Determine the (x, y) coordinate at the center of the cell enclosing the given text.  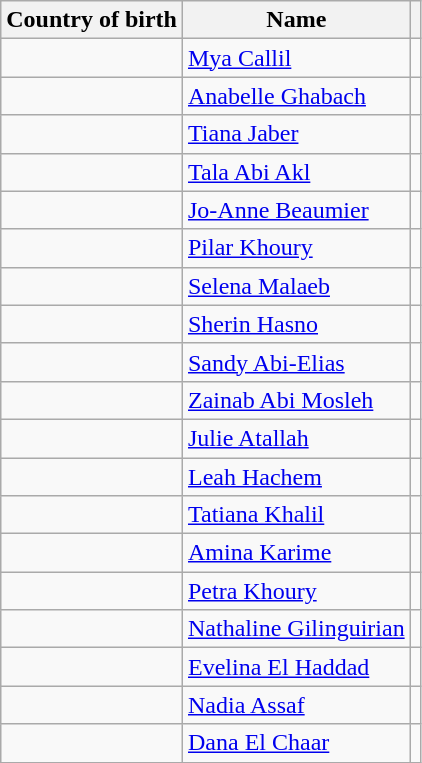
Mya Callil (296, 58)
Sandy Abi-Elias (296, 362)
Country of birth (92, 20)
Tala Abi Akl (296, 172)
Anabelle Ghabach (296, 96)
Nathaline Gilinguirian (296, 629)
Pilar Khoury (296, 248)
Selena Malaeb (296, 286)
Dana El Chaar (296, 743)
Name (296, 20)
Sherin Hasno (296, 324)
Evelina El Haddad (296, 667)
Tiana Jaber (296, 134)
Zainab Abi Mosleh (296, 400)
Petra Khoury (296, 591)
Amina Karime (296, 553)
Jo-Anne Beaumier (296, 210)
Julie Atallah (296, 438)
Nadia Assaf (296, 705)
Tatiana Khalil (296, 515)
Leah Hachem (296, 477)
